Identify which cell holds the provided text, then report its (x, y) central coordinate. 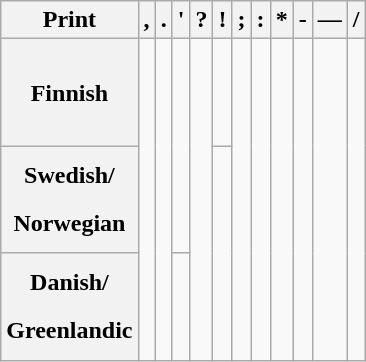
Danish/Greenlandic (70, 306)
. (164, 20)
: (260, 20)
Finnish (70, 92)
? (202, 20)
' (181, 20)
Print (70, 20)
/ (356, 20)
! (222, 20)
, (146, 20)
Swedish/Norwegian (70, 200)
- (302, 20)
; (242, 20)
— (330, 20)
* (282, 20)
